For the text-containing cell, return its midpoint in (X, Y) coordinate format. 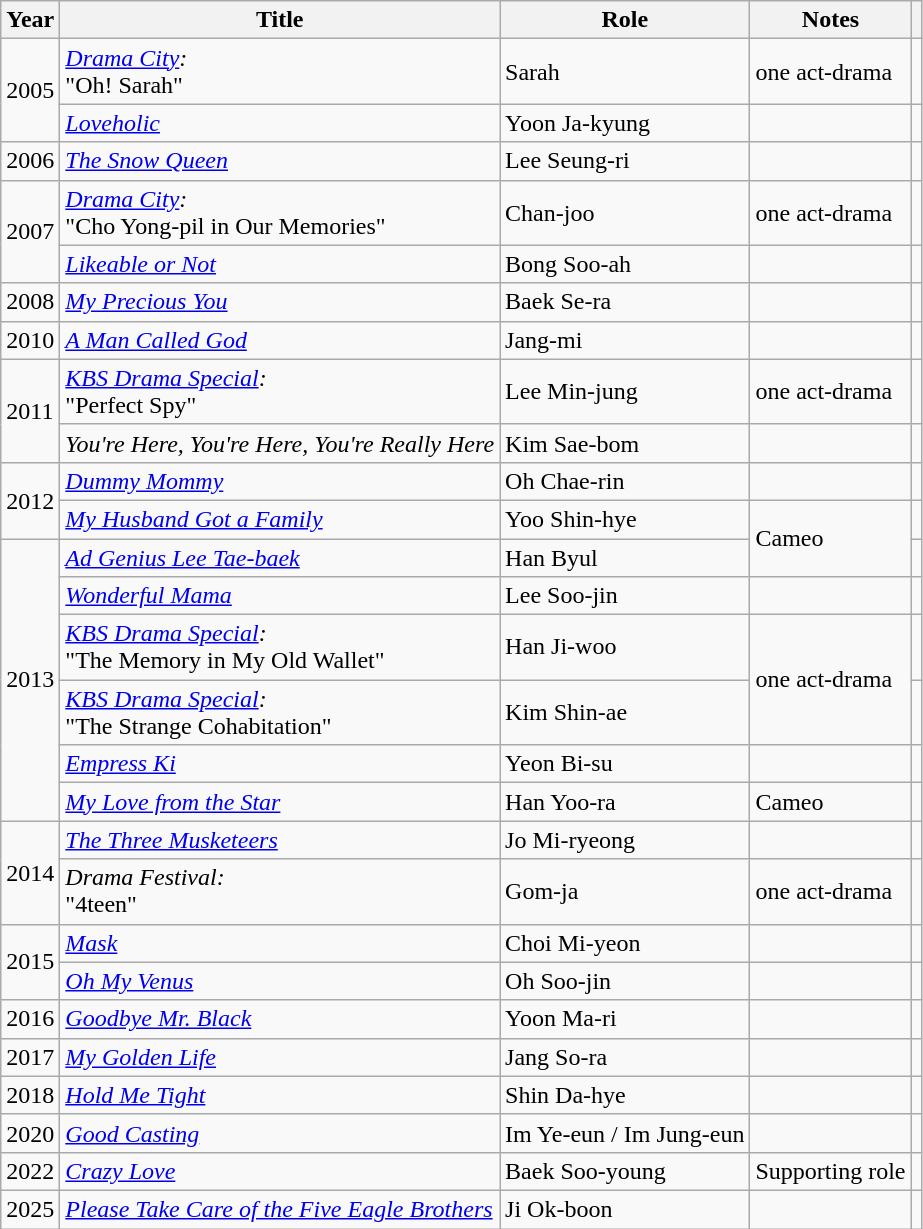
Ji Ok-boon (625, 1209)
Year (30, 20)
Bong Soo-ah (625, 264)
KBS Drama Special:"The Memory in My Old Wallet" (280, 648)
Lee Seung-ri (625, 161)
2012 (30, 500)
Likeable or Not (280, 264)
Good Casting (280, 1133)
Yoon Ma-ri (625, 1019)
2007 (30, 232)
Supporting role (830, 1171)
Crazy Love (280, 1171)
Role (625, 20)
Yoon Ja-kyung (625, 123)
2022 (30, 1171)
Lee Soo-jin (625, 596)
The Snow Queen (280, 161)
Goodbye Mr. Black (280, 1019)
Han Byul (625, 557)
2006 (30, 161)
Han Ji-woo (625, 648)
Oh Chae-rin (625, 481)
2014 (30, 872)
My Love from the Star (280, 802)
Jang So-ra (625, 1057)
Lee Min-jung (625, 392)
2013 (30, 679)
Ad Genius Lee Tae-baek (280, 557)
Drama City:"Cho Yong-pil in Our Memories" (280, 212)
2010 (30, 340)
Empress Ki (280, 764)
Oh My Venus (280, 981)
The Three Musketeers (280, 840)
2015 (30, 962)
Choi Mi-yeon (625, 943)
2016 (30, 1019)
My Husband Got a Family (280, 519)
Wonderful Mama (280, 596)
Yeon Bi-su (625, 764)
KBS Drama Special:"The Strange Cohabitation" (280, 712)
Notes (830, 20)
2011 (30, 410)
Drama Festival:"4teen" (280, 892)
2008 (30, 302)
KBS Drama Special:"Perfect Spy" (280, 392)
My Golden Life (280, 1057)
Title (280, 20)
Gom-ja (625, 892)
My Precious You (280, 302)
Mask (280, 943)
Jo Mi-ryeong (625, 840)
Jang-mi (625, 340)
Baek Se-ra (625, 302)
Sarah (625, 72)
Hold Me Tight (280, 1095)
2025 (30, 1209)
Kim Sae-bom (625, 443)
2017 (30, 1057)
Han Yoo-ra (625, 802)
Yoo Shin-hye (625, 519)
Oh Soo-jin (625, 981)
2020 (30, 1133)
2005 (30, 90)
2018 (30, 1095)
Im Ye-eun / Im Jung-eun (625, 1133)
You're Here, You're Here, You're Really Here (280, 443)
Drama City:"Oh! Sarah" (280, 72)
Chan-joo (625, 212)
Please Take Care of the Five Eagle Brothers (280, 1209)
Shin Da-hye (625, 1095)
Dummy Mommy (280, 481)
A Man Called God (280, 340)
Baek Soo-young (625, 1171)
Kim Shin-ae (625, 712)
Loveholic (280, 123)
